Locate the cell with the specified text and output its (X, Y) center coordinate. 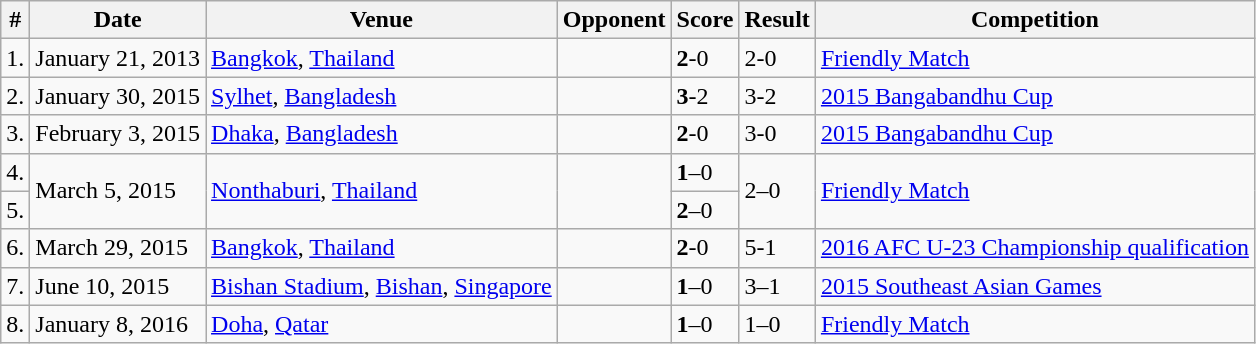
Venue (382, 20)
Dhaka, Bangladesh (382, 134)
6. (16, 248)
7. (16, 286)
4. (16, 172)
3-0 (777, 134)
Sylhet, Bangladesh (382, 96)
3–1 (777, 286)
Date (118, 20)
Doha, Qatar (382, 324)
2. (16, 96)
March 5, 2015 (118, 191)
January 21, 2013 (118, 58)
Result (777, 20)
5-1 (777, 248)
3. (16, 134)
Bishan Stadium, Bishan, Singapore (382, 286)
March 29, 2015 (118, 248)
February 3, 2015 (118, 134)
2015 Southeast Asian Games (1034, 286)
5. (16, 210)
Nonthaburi, Thailand (382, 191)
8. (16, 324)
June 10, 2015 (118, 286)
Score (705, 20)
# (16, 20)
Opponent (614, 20)
January 8, 2016 (118, 324)
1. (16, 58)
Competition (1034, 20)
January 30, 2015 (118, 96)
2016 AFC U-23 Championship qualification (1034, 248)
